Search for the cell housing the specified text and yield its (X, Y) center coordinate. 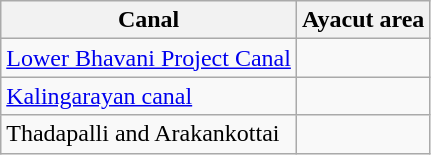
Lower Bhavani Project Canal (149, 58)
Ayacut area (362, 20)
Thadapalli and Arakankottai (149, 134)
Canal (149, 20)
Kalingarayan canal (149, 96)
